From the cell containing the given text, extract its center point as (X, Y) coordinate. 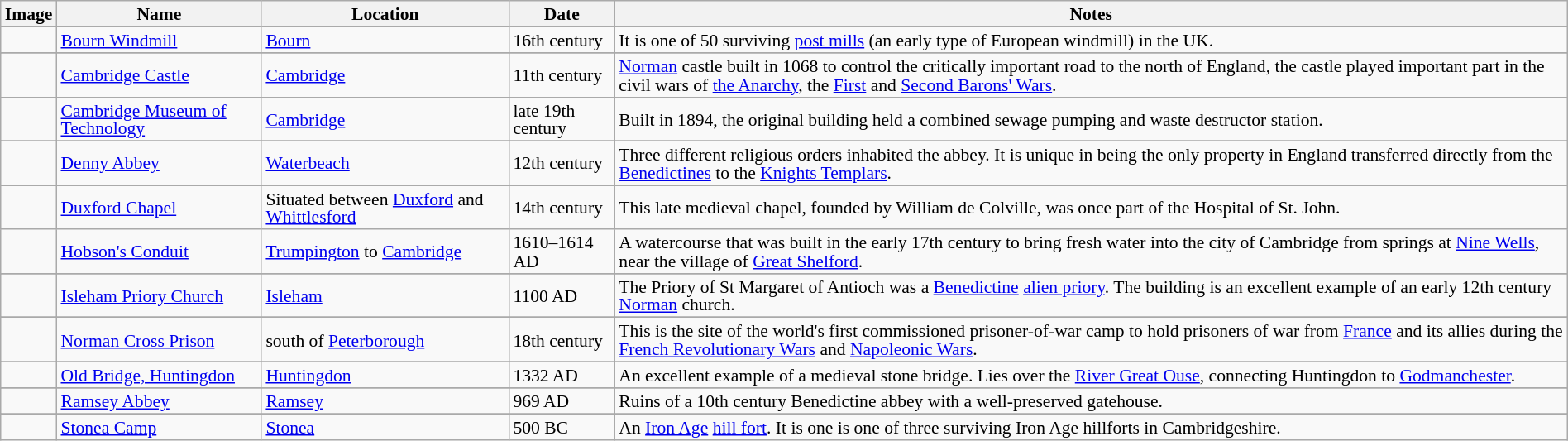
Name (159, 14)
The Priory of St Margaret of Antioch was a Benedictine alien priory. The building is an excellent example of an early 12th century Norman church. (1091, 296)
Duxford Chapel (159, 207)
1100 AD (562, 296)
Built in 1894, the original building held a combined sewage pumping and waste destructor station. (1091, 119)
It is one of 50 surviving post mills (an early type of European windmill) in the UK. (1091, 41)
south of Peterborough (385, 339)
969 AD (562, 401)
Location (385, 14)
Stonea (385, 428)
1332 AD (562, 376)
Denny Abbey (159, 164)
Cambridge Museum of Technology (159, 119)
Ramsey (385, 401)
Bourn (385, 41)
12th century (562, 164)
Waterbeach (385, 164)
14th century (562, 207)
Isleham (385, 296)
16th century (562, 41)
Isleham Priory Church (159, 296)
Hobson's Conduit (159, 252)
1610–1614 AD (562, 252)
Notes (1091, 14)
Huntingdon (385, 376)
Norman Cross Prison (159, 339)
Image (29, 14)
Trumpington to Cambridge (385, 252)
11th century (562, 76)
This late medieval chapel, founded by William de Colville, was once part of the Hospital of St. John. (1091, 207)
Ramsey Abbey (159, 401)
An excellent example of a medieval stone bridge. Lies over the River Great Ouse, connecting Huntingdon to Godmanchester. (1091, 376)
500 BC (562, 428)
Date (562, 14)
late 19th century (562, 119)
Cambridge Castle (159, 76)
Old Bridge, Huntingdon (159, 376)
An Iron Age hill fort. It is one is one of three surviving Iron Age hillforts in Cambridgeshire. (1091, 428)
Stonea Camp (159, 428)
Situated between Duxford and Whittlesford (385, 207)
Bourn Windmill (159, 41)
18th century (562, 339)
Ruins of a 10th century Benedictine abbey with a well-preserved gatehouse. (1091, 401)
